Scan for the cell matching the given text and deliver its (X, Y) coordinate at center. 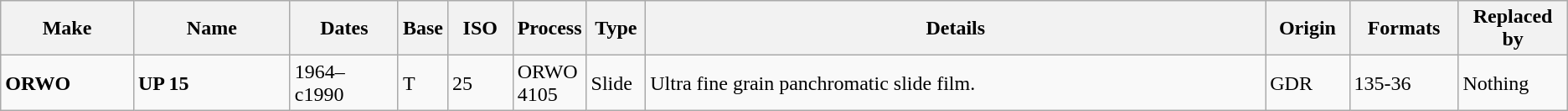
Type (616, 29)
Formats (1404, 29)
1964–c1990 (343, 82)
Make (67, 29)
T (422, 82)
135-36 (1404, 82)
Details (956, 29)
ISO (480, 29)
Dates (343, 29)
Replaced by (1513, 29)
Process (549, 29)
Nothing (1513, 82)
UP 15 (211, 82)
Base (422, 29)
Ultra fine grain panchromatic slide film. (956, 82)
25 (480, 82)
ORWO 4105 (549, 82)
Name (211, 29)
Slide (616, 82)
Origin (1308, 29)
GDR (1308, 82)
ORWO (67, 82)
